Return the (X, Y) coordinate for the center point of the cell that contains the specified text.  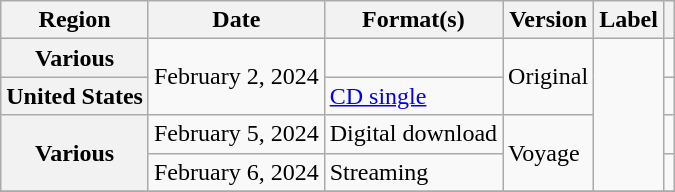
Version (548, 20)
Streaming (413, 172)
Format(s) (413, 20)
Voyage (548, 153)
February 2, 2024 (236, 77)
Digital download (413, 134)
February 6, 2024 (236, 172)
February 5, 2024 (236, 134)
Date (236, 20)
United States (75, 96)
Original (548, 77)
Label (629, 20)
CD single (413, 96)
Region (75, 20)
